Pinpoint the cell where the given text exists, returning its [x, y] midpoint coordinate. 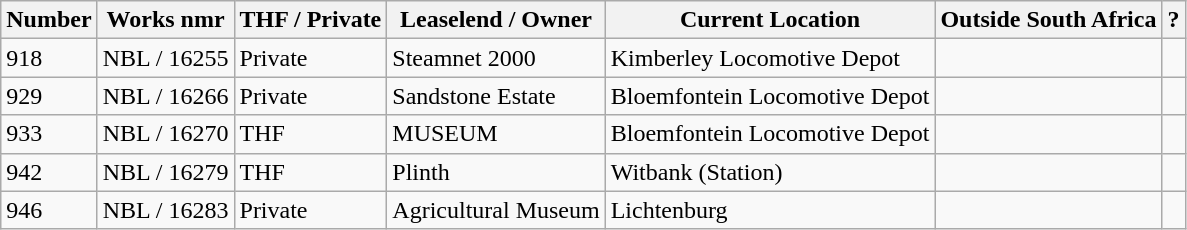
MUSEUM [496, 134]
918 [49, 58]
933 [49, 134]
Plinth [496, 172]
Lichtenburg [770, 210]
Outside South Africa [1048, 20]
THF / Private [310, 20]
NBL / 16270 [166, 134]
Kimberley Locomotive Depot [770, 58]
NBL / 16279 [166, 172]
Works nmr [166, 20]
Witbank (Station) [770, 172]
Sandstone Estate [496, 96]
942 [49, 172]
Current Location [770, 20]
? [1174, 20]
Agricultural Museum [496, 210]
929 [49, 96]
Leaselend / Owner [496, 20]
NBL / 16266 [166, 96]
NBL / 16255 [166, 58]
Steamnet 2000 [496, 58]
Number [49, 20]
946 [49, 210]
NBL / 16283 [166, 210]
